Capture the cell that displays the provided text and extract its [X, Y] central coordinate. 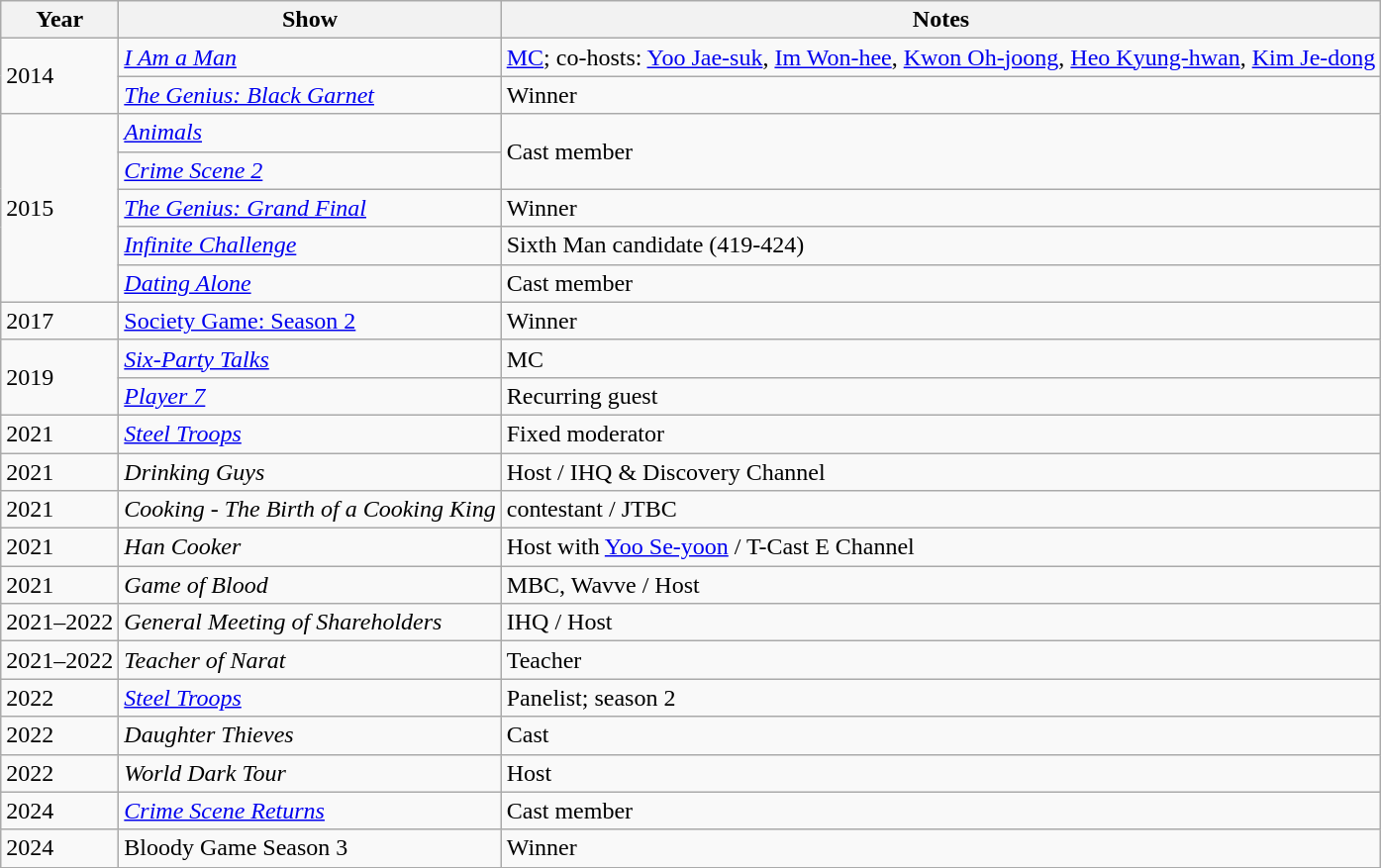
Host [940, 773]
MC [940, 358]
2015 [59, 208]
2014 [59, 76]
Fixed moderator [940, 434]
Player 7 [310, 396]
2019 [59, 377]
Drinking Guys [310, 472]
I Am a Man [310, 57]
Year [59, 20]
MBC, Wavve / Host [940, 585]
General Meeting of Shareholders [310, 623]
Recurring guest [940, 396]
Six-Party Talks [310, 358]
World Dark Tour [310, 773]
The Genius: Grand Final [310, 208]
Sixth Man candidate (419-424) [940, 245]
Society Game: Season 2 [310, 321]
Notes [940, 20]
Crime Scene 2 [310, 170]
Host / IHQ & Discovery Channel [940, 472]
Teacher [940, 660]
Bloody Game Season 3 [310, 848]
Han Cooker [310, 547]
Daughter Thieves [310, 735]
MC; co-hosts: Yoo Jae-suk, Im Won-hee, Kwon Oh-joong, Heo Kyung-hwan, Kim Je-dong [940, 57]
The Genius: Black Garnet [310, 95]
Dating Alone [310, 283]
Infinite Challenge [310, 245]
2017 [59, 321]
contestant / JTBC [940, 510]
Crime Scene Returns [310, 811]
Animals [310, 133]
Teacher of Narat [310, 660]
Cast [940, 735]
Cooking - The Birth of a Cooking King [310, 510]
Game of Blood [310, 585]
Host with Yoo Se-yoon / T-Cast E Channel [940, 547]
Panelist; season 2 [940, 698]
Show [310, 20]
IHQ / Host [940, 623]
